Pinpoint the cell where the given text exists, returning its (x, y) midpoint coordinate. 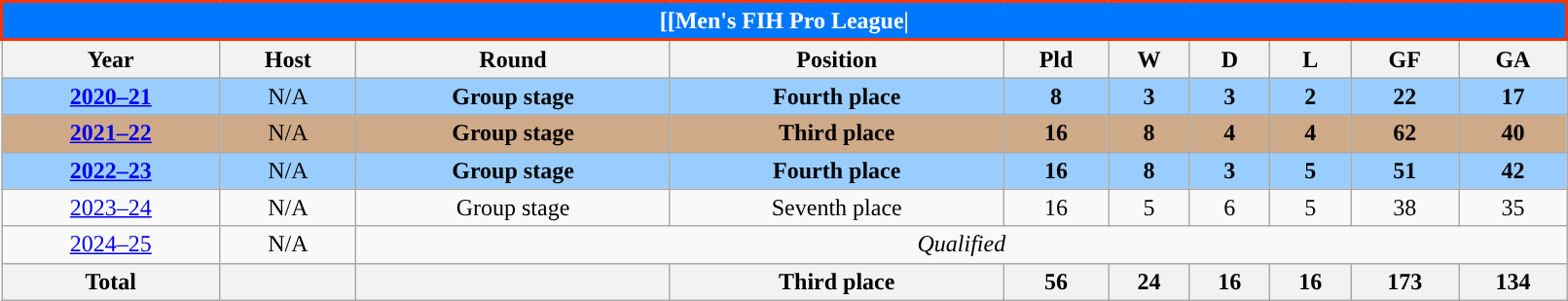
2020–21 (111, 96)
Pld (1056, 58)
42 (1513, 170)
134 (1513, 282)
173 (1405, 282)
2024–25 (111, 245)
Year (111, 58)
22 (1405, 96)
Host (288, 58)
Seventh place (837, 207)
62 (1405, 133)
L (1310, 58)
D (1230, 58)
Round (514, 58)
GF (1405, 58)
6 (1230, 207)
2021–22 (111, 133)
35 (1513, 207)
Position (837, 58)
2 (1310, 96)
51 (1405, 170)
W (1149, 58)
Qualified (962, 245)
38 (1405, 207)
Total (111, 282)
[[Men's FIH Pro League| (784, 21)
40 (1513, 133)
17 (1513, 96)
GA (1513, 58)
56 (1056, 282)
2023–24 (111, 207)
24 (1149, 282)
2022–23 (111, 170)
